Return [x, y] of the center of cell containing provided text 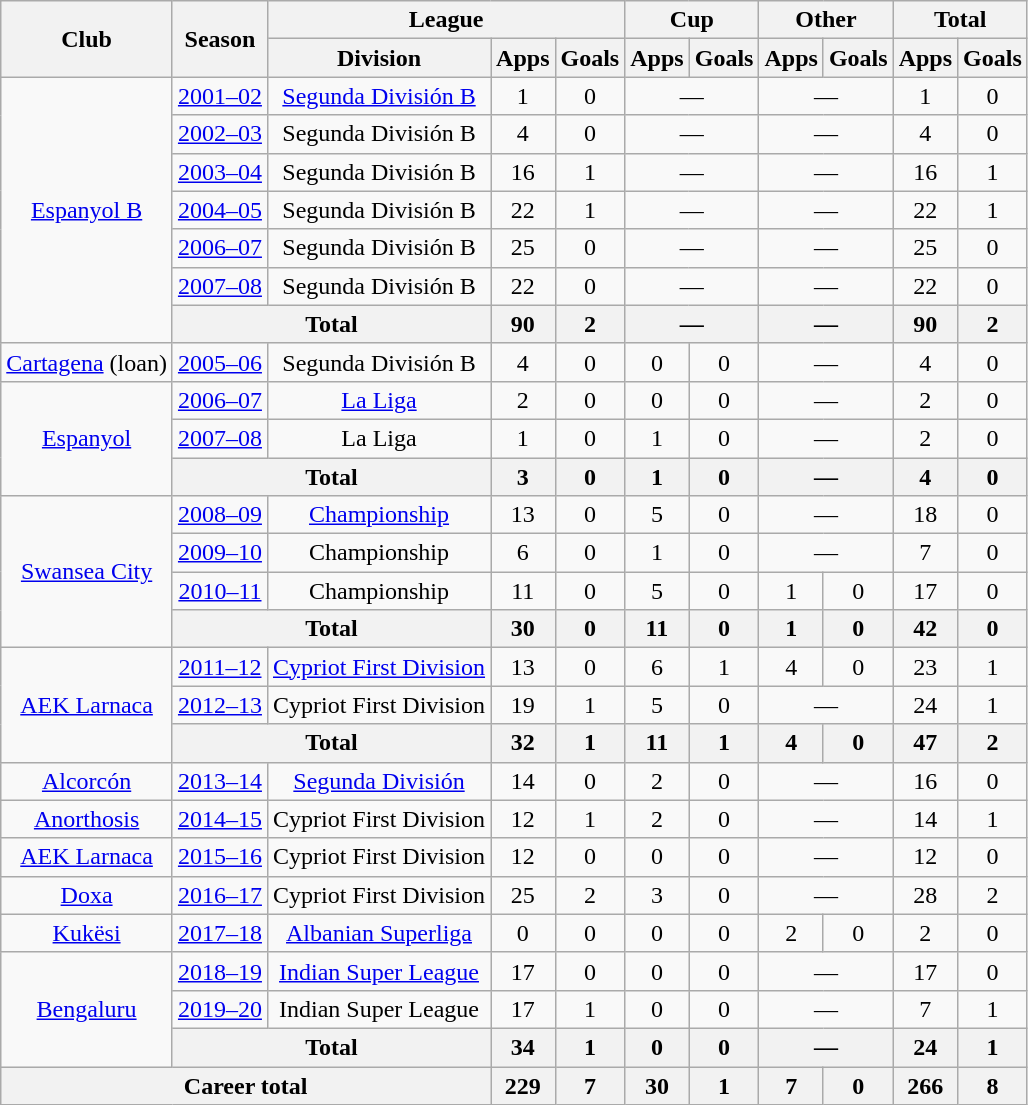
2015–16 [220, 857]
266 [925, 1085]
2014–15 [220, 819]
2010–11 [220, 591]
League [446, 20]
Albanian Superliga [378, 933]
Cup [692, 20]
Season [220, 39]
2002–03 [220, 134]
2008–09 [220, 515]
Espanyol B [87, 210]
2009–10 [220, 553]
2011–12 [220, 667]
2012–13 [220, 705]
2005–06 [220, 362]
47 [925, 743]
18 [925, 515]
229 [523, 1085]
2004–05 [220, 210]
2013–14 [220, 781]
2003–04 [220, 172]
Swansea City [87, 572]
42 [925, 629]
2016–17 [220, 895]
Division [378, 58]
Doxa [87, 895]
Alcorcón [87, 781]
2017–18 [220, 933]
2018–19 [220, 971]
Career total [246, 1085]
Espanyol [87, 438]
34 [523, 1047]
32 [523, 743]
8 [993, 1085]
Bengaluru [87, 1009]
Kukësi [87, 933]
2019–20 [220, 1009]
Cartagena (loan) [87, 362]
23 [925, 667]
Other [826, 20]
Club [87, 39]
28 [925, 895]
Anorthosis [87, 819]
2001–02 [220, 96]
19 [523, 705]
Segunda División [378, 781]
